Identify which cell holds the provided text, then report its [x, y] central coordinate. 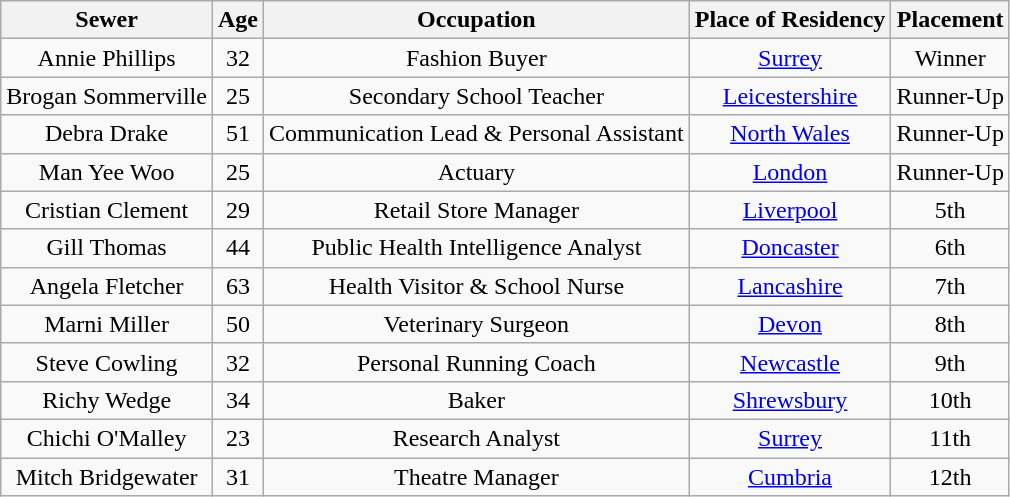
Retail Store Manager [477, 210]
Communication Lead & Personal Assistant [477, 134]
12th [950, 477]
Place of Residency [790, 20]
Research Analyst [477, 438]
63 [238, 286]
Secondary School Teacher [477, 96]
50 [238, 324]
Annie Phillips [107, 58]
Liverpool [790, 210]
29 [238, 210]
Richy Wedge [107, 400]
Shrewsbury [790, 400]
5th [950, 210]
Cumbria [790, 477]
Debra Drake [107, 134]
Occupation [477, 20]
Personal Running Coach [477, 362]
Baker [477, 400]
Cristian Clement [107, 210]
11th [950, 438]
Age [238, 20]
Public Health Intelligence Analyst [477, 248]
31 [238, 477]
Gill Thomas [107, 248]
51 [238, 134]
Winner [950, 58]
8th [950, 324]
Devon [790, 324]
Doncaster [790, 248]
Veterinary Surgeon [477, 324]
Newcastle [790, 362]
10th [950, 400]
34 [238, 400]
Steve Cowling [107, 362]
Chichi O'Malley [107, 438]
6th [950, 248]
Theatre Manager [477, 477]
Lancashire [790, 286]
Sewer [107, 20]
7th [950, 286]
Actuary [477, 172]
23 [238, 438]
44 [238, 248]
Health Visitor & School Nurse [477, 286]
Placement [950, 20]
Fashion Buyer [477, 58]
Brogan Sommerville [107, 96]
London [790, 172]
North Wales [790, 134]
Marni Miller [107, 324]
Mitch Bridgewater [107, 477]
Man Yee Woo [107, 172]
9th [950, 362]
Angela Fletcher [107, 286]
Leicestershire [790, 96]
